Return [X, Y] of the center of cell containing provided text 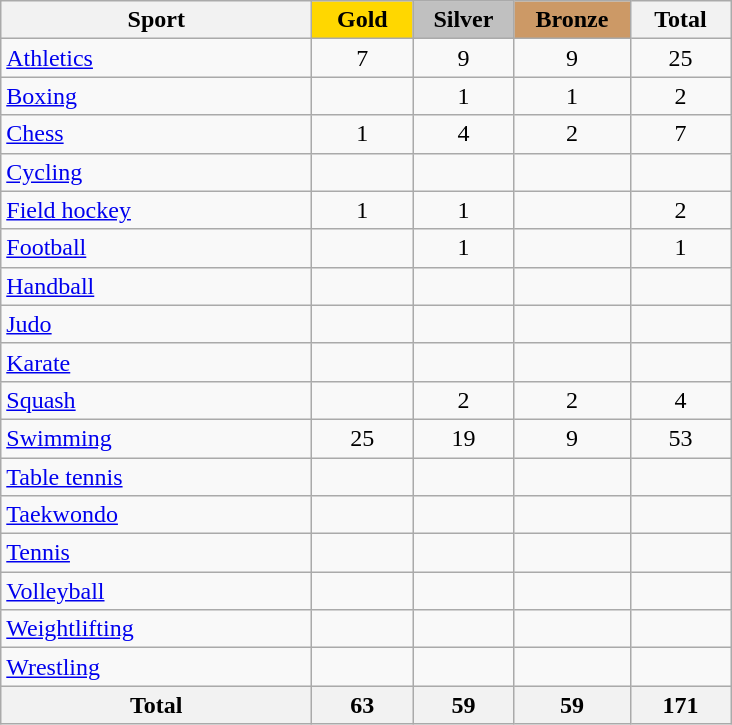
53 [680, 438]
Cycling [156, 172]
Swimming [156, 438]
Boxing [156, 96]
Weightlifting [156, 629]
Handball [156, 286]
Field hockey [156, 210]
Football [156, 248]
Sport [156, 20]
Karate [156, 362]
171 [680, 705]
Bronze [572, 20]
63 [362, 705]
Wrestling [156, 667]
Athletics [156, 58]
Silver [464, 20]
Chess [156, 134]
Volleyball [156, 591]
19 [464, 438]
Taekwondo [156, 515]
Judo [156, 324]
Tennis [156, 553]
Squash [156, 400]
Table tennis [156, 477]
Gold [362, 20]
